Determine the [x, y] coordinate at the center of the cell enclosing the given text.  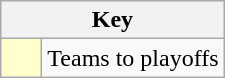
Key [112, 20]
Teams to playoffs [133, 58]
